For the text-containing cell, return its midpoint in [X, Y] coordinate format. 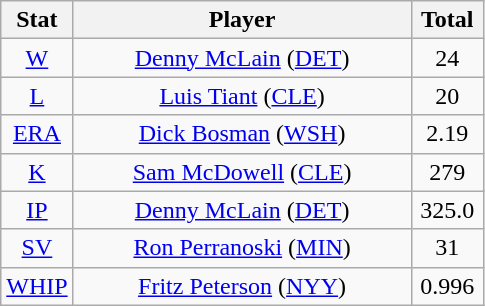
Luis Tiant (CLE) [242, 96]
ERA [37, 134]
279 [447, 172]
20 [447, 96]
SV [37, 248]
Stat [37, 20]
K [37, 172]
WHIP [37, 286]
Ron Perranoski (MIN) [242, 248]
Sam McDowell (CLE) [242, 172]
Total [447, 20]
325.0 [447, 210]
2.19 [447, 134]
Fritz Peterson (NYY) [242, 286]
L [37, 96]
IP [37, 210]
Player [242, 20]
31 [447, 248]
24 [447, 58]
0.996 [447, 286]
Dick Bosman (WSH) [242, 134]
W [37, 58]
